Identify which cell holds the provided text, then report its (x, y) central coordinate. 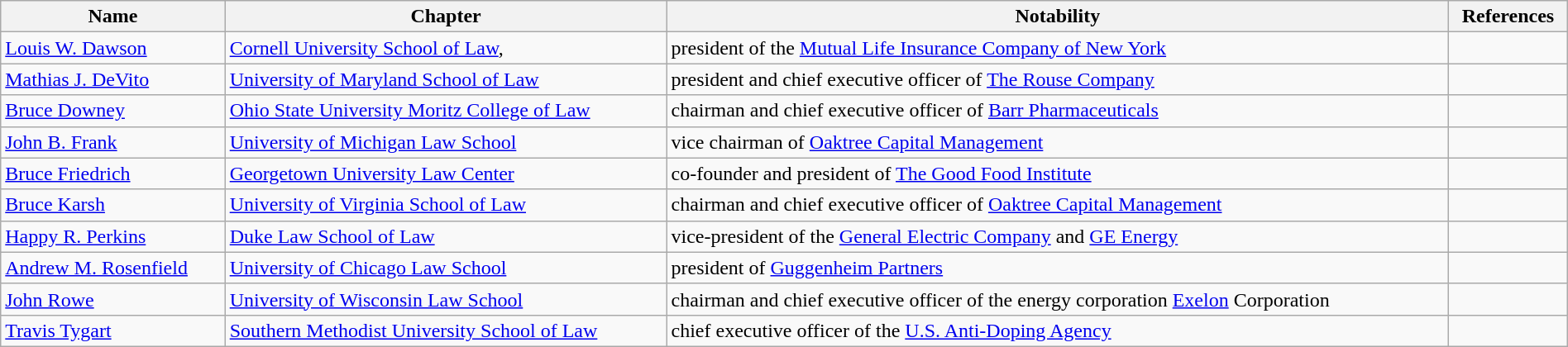
University of Chicago Law School (446, 268)
president of the Mutual Life Insurance Company of New York (1058, 48)
John Rowe (112, 299)
chairman and chief executive officer of the energy corporation Exelon Corporation (1058, 299)
Mathias J. DeVito (112, 79)
Southern Methodist University School of Law (446, 330)
References (1508, 17)
Bruce Friedrich (112, 173)
University of Wisconsin Law School (446, 299)
Name (112, 17)
Cornell University School of Law, (446, 48)
Andrew M. Rosenfield (112, 268)
Ohio State University Moritz College of Law (446, 111)
University of Virginia School of Law (446, 205)
Chapter (446, 17)
vice chairman of Oaktree Capital Management (1058, 142)
John B. Frank (112, 142)
Notability (1058, 17)
chairman and chief executive officer of Oaktree Capital Management (1058, 205)
Louis W. Dawson (112, 48)
Bruce Downey (112, 111)
Georgetown University Law Center (446, 173)
co-founder and president of The Good Food Institute (1058, 173)
Happy R. Perkins (112, 236)
Duke Law School of Law (446, 236)
president and chief executive officer of The Rouse Company (1058, 79)
Bruce Karsh (112, 205)
University of Maryland School of Law (446, 79)
chairman and chief executive officer of Barr Pharmaceuticals (1058, 111)
vice-president of the General Electric Company and GE Energy (1058, 236)
University of Michigan Law School (446, 142)
president of Guggenheim Partners (1058, 268)
chief executive officer of the U.S. Anti-Doping Agency (1058, 330)
Travis Tygart (112, 330)
